Extract the [x, y] coordinate from the center of the cell holding the provided text.  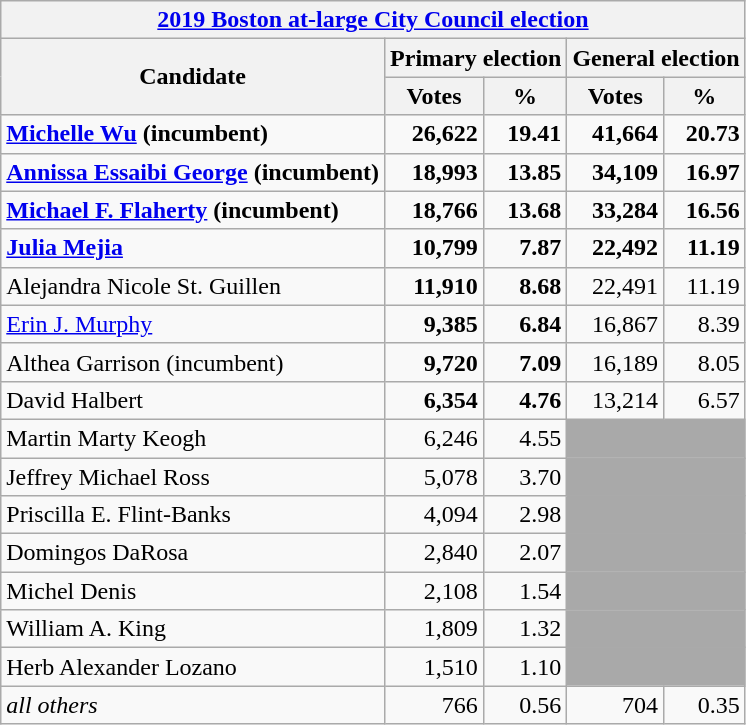
2,840 [434, 553]
Michael F. Flaherty (incumbent) [193, 210]
all others [193, 705]
Jeffrey Michael Ross [193, 477]
16.56 [705, 210]
10,799 [434, 248]
6.84 [524, 324]
26,622 [434, 134]
20.73 [705, 134]
13.85 [524, 172]
Althea Garrison (incumbent) [193, 362]
22,492 [616, 248]
Priscilla E. Flint-Banks [193, 515]
1.32 [524, 629]
2.07 [524, 553]
2.98 [524, 515]
6.57 [705, 400]
7.87 [524, 248]
4.55 [524, 438]
5,078 [434, 477]
8.05 [705, 362]
1.10 [524, 667]
16,867 [616, 324]
Michelle Wu (incumbent) [193, 134]
9,385 [434, 324]
766 [434, 705]
11,910 [434, 286]
1,510 [434, 667]
13.68 [524, 210]
34,109 [616, 172]
41,664 [616, 134]
18,766 [434, 210]
Martin Marty Keogh [193, 438]
16,189 [616, 362]
704 [616, 705]
0.35 [705, 705]
Candidate [193, 77]
6,246 [434, 438]
22,491 [616, 286]
Primary election [476, 58]
Michel Denis [193, 591]
1.54 [524, 591]
2,108 [434, 591]
William A. King [193, 629]
3.70 [524, 477]
9,720 [434, 362]
Herb Alexander Lozano [193, 667]
David Halbert [193, 400]
0.56 [524, 705]
8.39 [705, 324]
16.97 [705, 172]
19.41 [524, 134]
8.68 [524, 286]
Alejandra Nicole St. Guillen [193, 286]
4,094 [434, 515]
18,993 [434, 172]
4.76 [524, 400]
7.09 [524, 362]
General election [656, 58]
Annissa Essaibi George (incumbent) [193, 172]
6,354 [434, 400]
2019 Boston at-large City Council election [373, 20]
1,809 [434, 629]
Erin J. Murphy [193, 324]
Domingos DaRosa [193, 553]
Julia Mejia [193, 248]
33,284 [616, 210]
13,214 [616, 400]
